Search for the cell housing the specified text and yield its [X, Y] center coordinate. 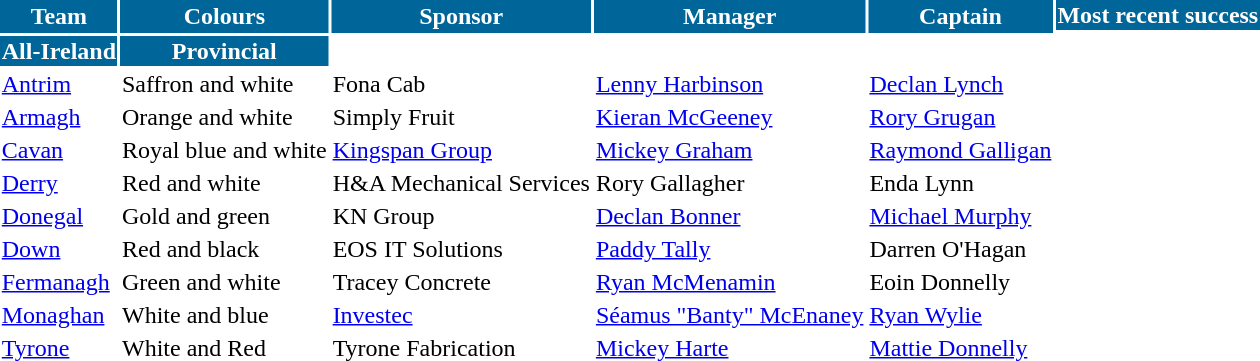
Declan Lynch [960, 84]
Rory Gallagher [730, 183]
Simply Fruit [461, 117]
KN Group [461, 216]
Orange and white [224, 117]
Colours [224, 16]
Investec [461, 315]
EOS IT Solutions [461, 249]
Séamus "Banty" McEnaney [730, 315]
Saffron and white [224, 84]
Provincial [224, 51]
Ryan McMenamin [730, 282]
Declan Bonner [730, 216]
White and blue [224, 315]
H&A Mechanical Services [461, 183]
Sponsor [461, 16]
Most recent success [1158, 15]
Manager [730, 16]
Darren O'Hagan [960, 249]
Captain [960, 16]
All-Ireland [58, 51]
Mickey Graham [730, 150]
Gold and green [224, 216]
Antrim [58, 84]
Down [58, 249]
Michael Murphy [960, 216]
Paddy Tally [730, 249]
Red and white [224, 183]
Kingspan Group [461, 150]
Monaghan [58, 315]
Enda Lynn [960, 183]
Red and black [224, 249]
Royal blue and white [224, 150]
Tracey Concrete [461, 282]
Cavan [58, 150]
Rory Grugan [960, 117]
Green and white [224, 282]
Raymond Galligan [960, 150]
Eoin Donnelly [960, 282]
Derry [58, 183]
Kieran McGeeney [730, 117]
Armagh [58, 117]
Fermanagh [58, 282]
Ryan Wylie [960, 315]
Team [58, 16]
Donegal [58, 216]
Lenny Harbinson [730, 84]
Fona Cab [461, 84]
